Extract the (x, y) coordinate from the center of the cell holding the provided text.  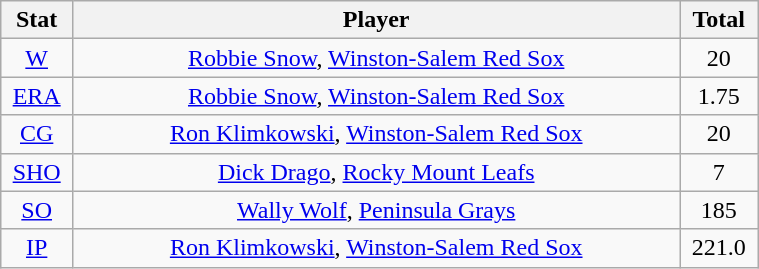
W (37, 58)
ERA (37, 96)
Dick Drago, Rocky Mount Leafs (376, 172)
SO (37, 210)
1.75 (719, 96)
SHO (37, 172)
Wally Wolf, Peninsula Grays (376, 210)
185 (719, 210)
221.0 (719, 248)
IP (37, 248)
CG (37, 134)
Player (376, 20)
Stat (37, 20)
Total (719, 20)
7 (719, 172)
